From the cell containing the given text, extract its center point as (x, y) coordinate. 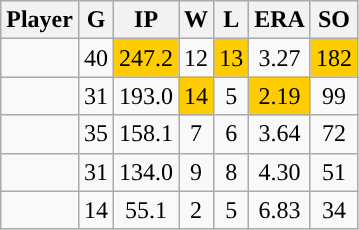
IP (146, 20)
158.1 (146, 134)
W (196, 20)
51 (334, 172)
8 (232, 172)
247.2 (146, 58)
G (96, 20)
2.19 (280, 96)
2 (196, 210)
13 (232, 58)
12 (196, 58)
Player (40, 20)
35 (96, 134)
6 (232, 134)
134.0 (146, 172)
34 (334, 210)
40 (96, 58)
99 (334, 96)
ERA (280, 20)
3.64 (280, 134)
7 (196, 134)
L (232, 20)
72 (334, 134)
6.83 (280, 210)
9 (196, 172)
193.0 (146, 96)
3.27 (280, 58)
SO (334, 20)
55.1 (146, 210)
4.30 (280, 172)
182 (334, 58)
